For the text-containing cell, return its midpoint in [x, y] coordinate format. 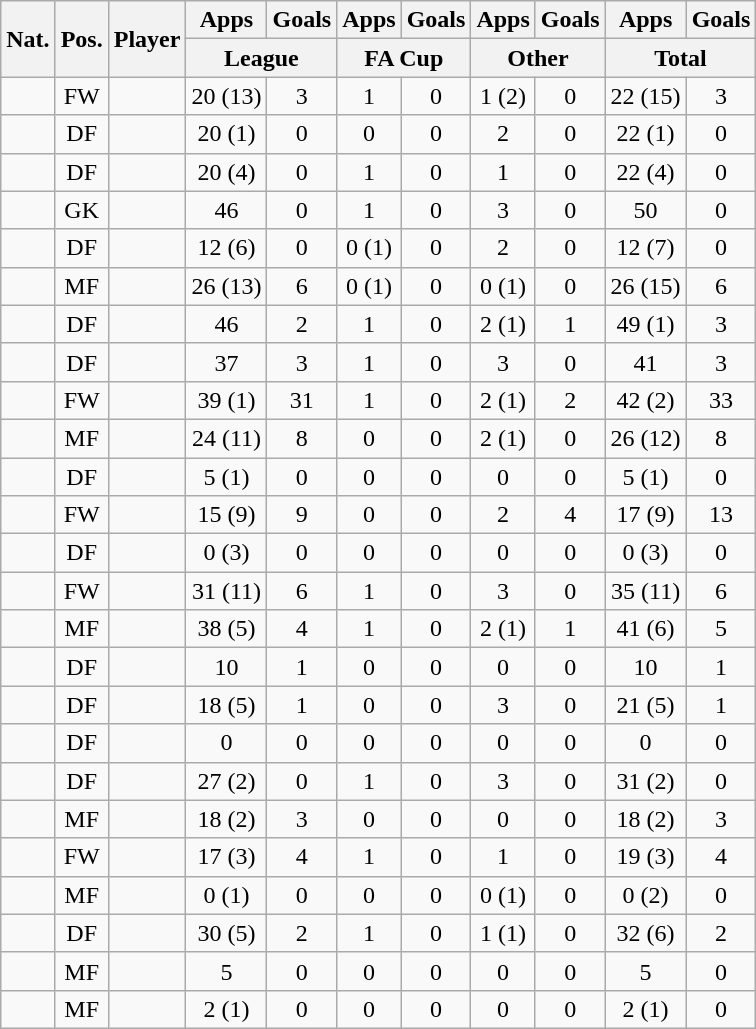
13 [721, 515]
26 (12) [646, 438]
27 (2) [226, 781]
50 [646, 210]
FA Cup [404, 58]
39 (1) [226, 400]
37 [226, 362]
22 (15) [646, 96]
0 (2) [646, 895]
9 [302, 515]
17 (3) [226, 857]
26 (13) [226, 286]
41 [646, 362]
Pos. [82, 39]
31 (11) [226, 591]
15 (9) [226, 515]
35 (11) [646, 591]
32 (6) [646, 933]
20 (13) [226, 96]
Other [538, 58]
League [262, 58]
42 (2) [646, 400]
30 (5) [226, 933]
12 (7) [646, 248]
19 (3) [646, 857]
18 (5) [226, 705]
33 [721, 400]
26 (15) [646, 286]
24 (11) [226, 438]
22 (4) [646, 172]
12 (6) [226, 248]
41 (6) [646, 629]
20 (4) [226, 172]
31 (2) [646, 781]
GK [82, 210]
20 (1) [226, 134]
38 (5) [226, 629]
Total [680, 58]
21 (5) [646, 705]
1 (2) [503, 96]
Nat. [28, 39]
Player [147, 39]
17 (9) [646, 515]
31 [302, 400]
49 (1) [646, 324]
22 (1) [646, 134]
1 (1) [503, 933]
